From the cell containing the given text, extract its center point as [x, y] coordinate. 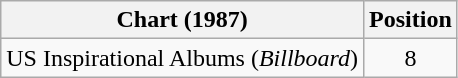
8 [411, 58]
Position [411, 20]
US Inspirational Albums (Billboard) [182, 58]
Chart (1987) [182, 20]
